Return (x, y) of the center of cell containing provided text 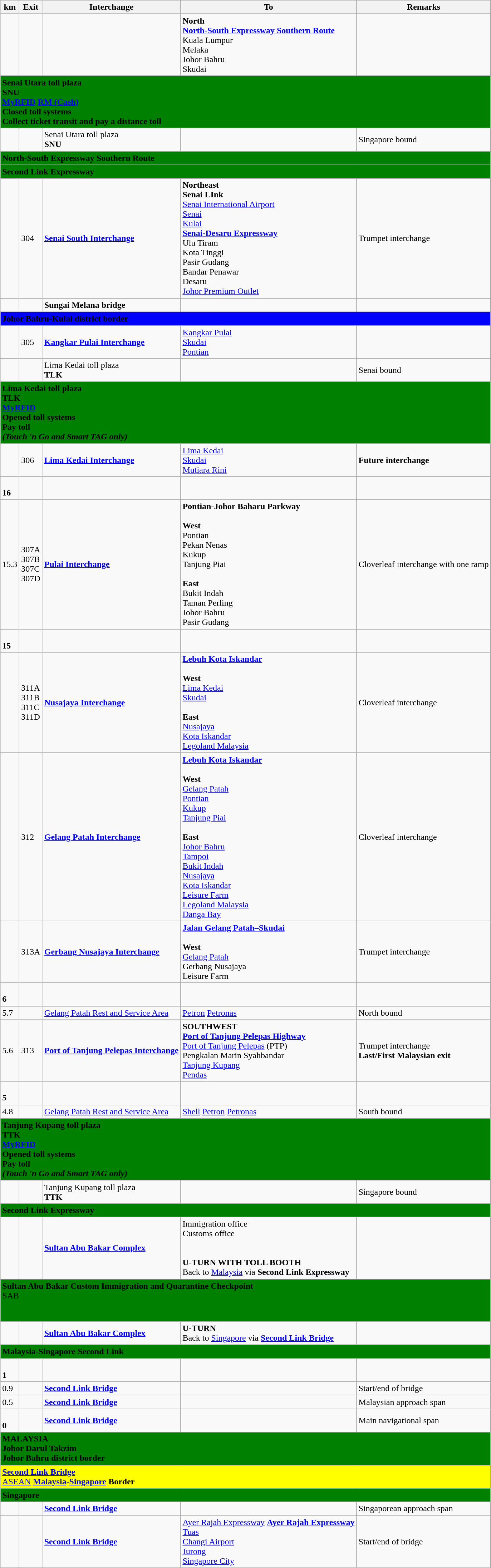
311A311B311C311D (31, 703)
North bound (423, 1013)
Senai Utara toll plazaSNU MyRFID RM (Cash)Closed toll systemsCollect ticket transit and pay a distance toll (245, 102)
Sungai Melana bridge (112, 305)
Cloverleaf interchange with one ramp (423, 564)
Immigration officeCustoms officeU-TURN WITH TOLL BOOTHBack to Malaysia via Second Link Expressway (269, 1248)
0 (10, 1421)
Senai Utara toll plazaSNU (112, 139)
307A307B307C307D (31, 564)
305 (31, 342)
1 (10, 1370)
Main navigational span (423, 1421)
Tanjung Kupang toll plazaTTK MyRFID Opened toll systemsPay toll(Touch 'n Go and Smart TAG only) (245, 1149)
Nusajaya Interchange (112, 703)
0.9 (10, 1389)
Petron Petronas (269, 1013)
Senai South Interchange (112, 238)
Pontian-Johor Baharu ParkwayWest Pontian Pekan Nenas Kukup Tanjung PiaiEast Bukit Indah Taman Perling Johor Bahru Pasir Gudang (269, 564)
km (10, 7)
Malaysia-Singapore Second Link (245, 1352)
Johor Bahru-Kulai district border (245, 319)
Kangkar Pulai Skudai Pontian (269, 342)
Lima Kedai toll plazaTLK MyRFID Opened toll systemsPay toll(Touch 'n Go and Smart TAG only) (245, 413)
313 (31, 1050)
Pulai Interchange (112, 564)
Lima Kedai Skudai Mutiara Rini (269, 460)
Tanjung Kupang toll plazaTTK (112, 1192)
Sultan Abu Bakar Custom Immigration and Quarantine CheckpointSAB (245, 1301)
5.7 (10, 1013)
Ayer Rajah Expressway Ayer Rajah Expressway Tuas Changi Airport Jurong Singapore City (269, 1542)
15.3 (10, 564)
Second Link BridgeASEAN Malaysia-Singapore Border (245, 1476)
304 (31, 238)
Jalan Gelang Patah–SkudaiWest Gelang PatahGerbang NusajayaLeisure Farm (269, 952)
313A (31, 952)
U-TURNBack to Singapore via Second Link Bridge (269, 1333)
Senai bound (423, 370)
Kangkar Pulai Interchange (112, 342)
Remarks (423, 7)
Malaysian approach span (423, 1402)
5 (10, 1093)
Lima Kedai toll plazaTLK (112, 370)
Gerbang Nusajaya Interchange (112, 952)
Gelang Patah Interchange (112, 837)
6 (10, 995)
South bound (423, 1111)
Interchange (112, 7)
15 (10, 641)
Port of Tanjung Pelepas Interchange (112, 1050)
0.5 (10, 1402)
4.8 (10, 1111)
5.6 (10, 1050)
To (269, 7)
Lebuh Kota IskandarWestLima KedaiSkudaiEastNusajayaKota IskandarLegoland Malaysia (269, 703)
Future interchange (423, 460)
312 (31, 837)
Singaporean approach span (423, 1509)
North-South Expressway Southern Route (245, 158)
Exit (31, 7)
Shell Petron Petronas (269, 1111)
Lima Kedai Interchange (112, 460)
Singapore (245, 1495)
306 (31, 460)
Trumpet interchangeLast/First Malaysian exit (423, 1050)
North North-South Expressway Southern RouteKuala LumpurMelakaJohor BahruSkudai (269, 45)
16 (10, 488)
SOUTHWEST Port of Tanjung Pelepas Highway Port of Tanjung Pelepas (PTP) Pengkalan Marin Syahbandar Tanjung Kupang Pendas (269, 1050)
MALAYSIAJohor Darul TakzimJohor Bahru district border (245, 1449)
